From the cell containing the given text, extract its center point as (X, Y) coordinate. 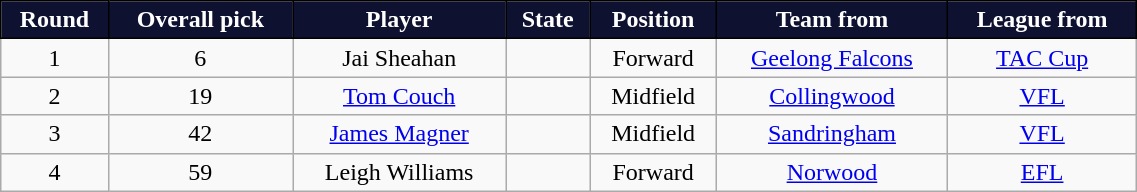
EFL (1042, 172)
4 (54, 172)
Tom Couch (400, 96)
Jai Sheahan (400, 58)
Sandringham (832, 134)
Leigh Williams (400, 172)
Overall pick (200, 20)
1 (54, 58)
Position (654, 20)
TAC Cup (1042, 58)
State (548, 20)
2 (54, 96)
59 (200, 172)
Norwood (832, 172)
Collingwood (832, 96)
Round (54, 20)
6 (200, 58)
League from (1042, 20)
3 (54, 134)
19 (200, 96)
James Magner (400, 134)
42 (200, 134)
Player (400, 20)
Team from (832, 20)
Geelong Falcons (832, 58)
